Return (X, Y) of the center of cell containing provided text 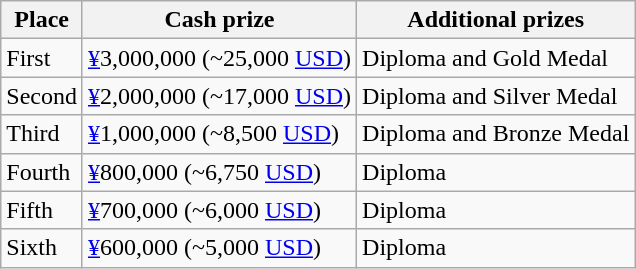
¥1,000,000 (~8,500 USD) (219, 134)
Place (42, 20)
Fourth (42, 172)
¥700,000 (~6,000 USD) (219, 210)
¥2,000,000 (~17,000 USD) (219, 96)
¥3,000,000 (~25,000 USD) (219, 58)
First (42, 58)
Sixth (42, 248)
Cash prize (219, 20)
Third (42, 134)
Diploma and Gold Medal (496, 58)
¥600,000 (~5,000 USD) (219, 248)
Additional prizes (496, 20)
Diploma and Bronze Medal (496, 134)
¥800,000 (~6,750 USD) (219, 172)
Second (42, 96)
Fifth (42, 210)
Diploma and Silver Medal (496, 96)
